From the cell containing the given text, extract its center point as (X, Y) coordinate. 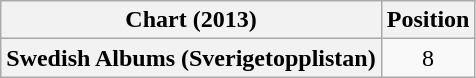
8 (428, 58)
Swedish Albums (Sverigetopplistan) (191, 58)
Chart (2013) (191, 20)
Position (428, 20)
